Locate the cell with the specified text and output its [x, y] center coordinate. 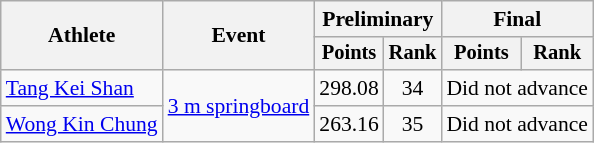
263.16 [348, 124]
Athlete [82, 36]
34 [413, 88]
Wong Kin Chung [82, 124]
Final [517, 19]
35 [413, 124]
298.08 [348, 88]
Tang Kei Shan [82, 88]
Preliminary [378, 19]
Event [239, 36]
3 m springboard [239, 106]
